Extract the [X, Y] coordinate from the center of the cell holding the provided text.  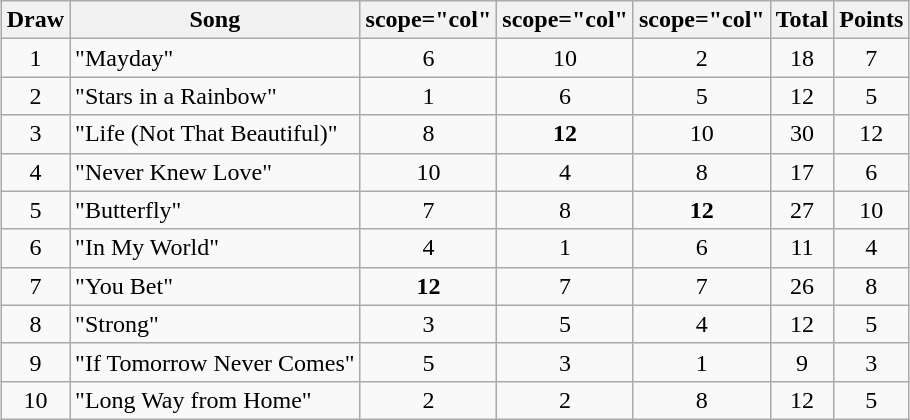
"You Bet" [215, 286]
26 [802, 286]
27 [802, 210]
Points [872, 20]
"Strong" [215, 324]
"Life (Not That Beautiful)" [215, 134]
17 [802, 172]
30 [802, 134]
"Butterfly" [215, 210]
"Stars in a Rainbow" [215, 96]
"In My World" [215, 248]
18 [802, 58]
"Mayday" [215, 58]
"Never Knew Love" [215, 172]
"If Tomorrow Never Comes" [215, 362]
"Long Way from Home" [215, 400]
Song [215, 20]
Draw [35, 20]
11 [802, 248]
Total [802, 20]
